Return the [x, y] coordinate for the center point of the cell that contains the specified text.  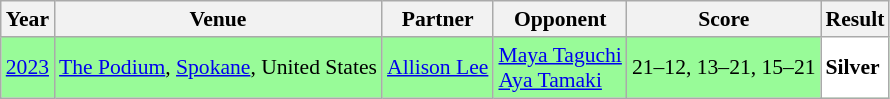
Allison Lee [438, 68]
21–12, 13–21, 15–21 [724, 68]
Maya Taguchi Aya Tamaki [560, 68]
2023 [28, 68]
Venue [218, 19]
Opponent [560, 19]
Partner [438, 19]
Year [28, 19]
Result [856, 19]
Score [724, 19]
The Podium, Spokane, United States [218, 68]
Silver [856, 68]
